Provide the [X, Y] coordinate of the cell's center where the given text is located.  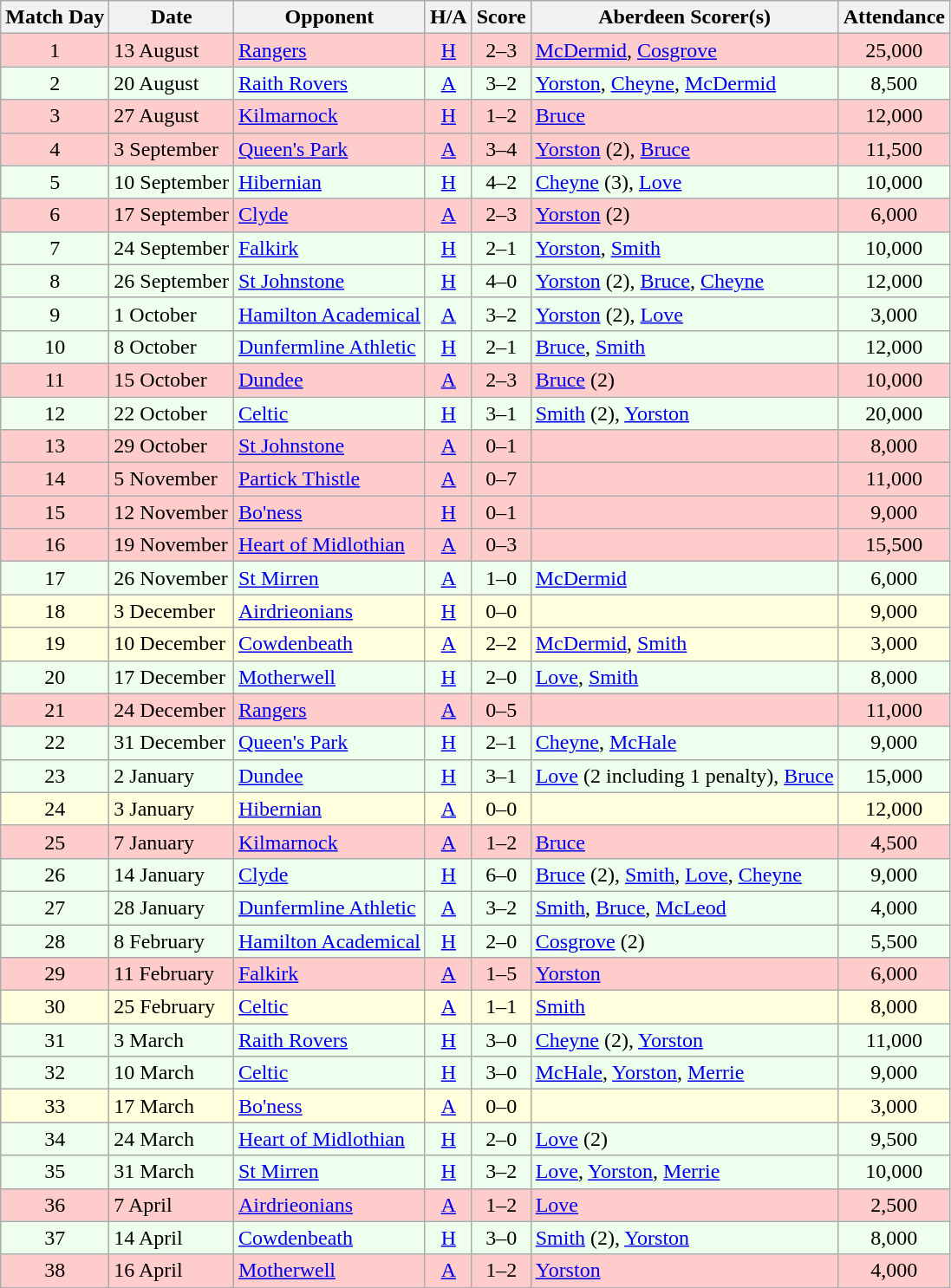
2 January [172, 776]
27 [55, 907]
15 October [172, 380]
Aberdeen Scorer(s) [685, 17]
4–2 [501, 182]
H/A [448, 17]
29 [55, 974]
Bruce (2), Smith, Love, Cheyne [685, 875]
25,000 [894, 50]
13 August [172, 50]
17 December [172, 677]
22 October [172, 413]
17 September [172, 215]
Bruce, Smith [685, 347]
Cheyne (3), Love [685, 182]
26 September [172, 281]
10 March [172, 1073]
McHale, Yorston, Merrie [685, 1073]
12 November [172, 512]
33 [55, 1106]
37 [55, 1238]
Yorston (2) [685, 215]
7 January [172, 842]
26 November [172, 578]
22 [55, 743]
1–0 [501, 578]
7 April [172, 1205]
24 September [172, 248]
16 April [172, 1271]
Attendance [894, 17]
2–2 [501, 644]
19 [55, 644]
Cheyne, McHale [685, 743]
25 [55, 842]
Cosgrove (2) [685, 940]
McDermid [685, 578]
10 December [172, 644]
15,500 [894, 545]
1 [55, 50]
24 March [172, 1139]
3 September [172, 149]
14 [55, 479]
1 October [172, 314]
6 [55, 215]
9 [55, 314]
36 [55, 1205]
21 [55, 710]
18 [55, 611]
25 February [172, 1007]
28 January [172, 907]
31 [55, 1040]
Love, Smith [685, 677]
7 [55, 248]
17 March [172, 1106]
14 January [172, 875]
Partick Thistle [329, 479]
Yorston, Cheyne, McDermid [685, 83]
0–3 [501, 545]
34 [55, 1139]
Love (2) [685, 1139]
11 [55, 380]
11,500 [894, 149]
14 April [172, 1238]
17 [55, 578]
20 [55, 677]
12 [55, 413]
4 [55, 149]
31 December [172, 743]
5,500 [894, 940]
Cheyne (2), Yorston [685, 1040]
3 December [172, 611]
10 [55, 347]
31 March [172, 1172]
Opponent [329, 17]
Love, Yorston, Merrie [685, 1172]
24 [55, 809]
2 [55, 83]
Yorston, Smith [685, 248]
4,500 [894, 842]
0–7 [501, 479]
3 March [172, 1040]
20,000 [894, 413]
Love [685, 1205]
8 [55, 281]
8 October [172, 347]
28 [55, 940]
3 [55, 116]
38 [55, 1271]
5 November [172, 479]
1–5 [501, 974]
0–5 [501, 710]
Bruce (2) [685, 380]
8,500 [894, 83]
3 January [172, 809]
Yorston (2), Bruce [685, 149]
McDermid, Smith [685, 644]
15,000 [894, 776]
Score [501, 17]
Date [172, 17]
30 [55, 1007]
4–0 [501, 281]
13 [55, 446]
8 February [172, 940]
19 November [172, 545]
10 September [172, 182]
Smith [685, 1007]
26 [55, 875]
23 [55, 776]
Yorston (2), Bruce, Cheyne [685, 281]
24 December [172, 710]
11 February [172, 974]
35 [55, 1172]
16 [55, 545]
Smith, Bruce, McLeod [685, 907]
2,500 [894, 1205]
Yorston (2), Love [685, 314]
3–4 [501, 149]
20 August [172, 83]
15 [55, 512]
McDermid, Cosgrove [685, 50]
9,500 [894, 1139]
32 [55, 1073]
5 [55, 182]
Match Day [55, 17]
Love (2 including 1 penalty), Bruce [685, 776]
1–1 [501, 1007]
29 October [172, 446]
6–0 [501, 875]
27 August [172, 116]
